Output the [X, Y] coordinate of the center of the cell containing the given text.  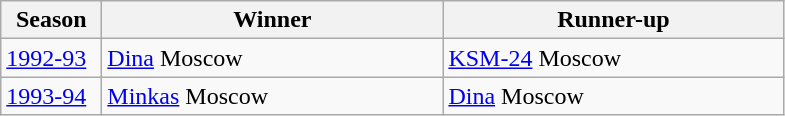
KSM-24 Moscow [614, 58]
1992-93 [52, 58]
Runner-up [614, 20]
1993-94 [52, 96]
Winner [272, 20]
Season [52, 20]
Minkas Moscow [272, 96]
